Find where the given text appears and provide that cell's center as [x, y] coordinate. 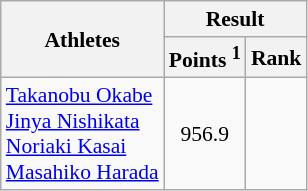
Rank [276, 58]
Athletes [82, 40]
Points 1 [205, 58]
Takanobu OkabeJinya NishikataNoriaki KasaiMasahiko Harada [82, 134]
Result [236, 19]
956.9 [205, 134]
